Locate the cell with the specified text and output its [x, y] center coordinate. 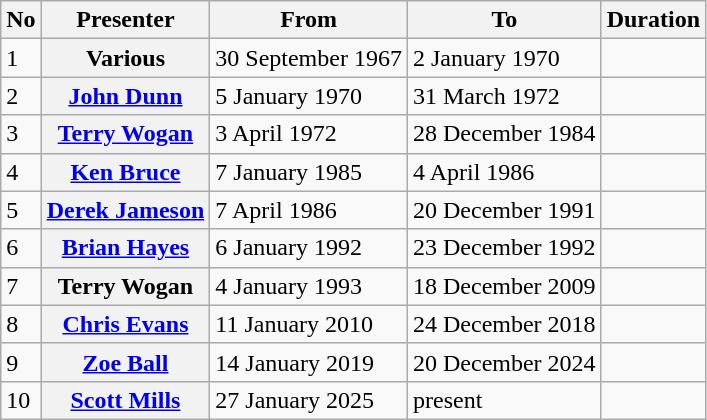
Various [126, 58]
John Dunn [126, 96]
Zoe Ball [126, 362]
6 January 1992 [309, 248]
To [504, 20]
14 January 2019 [309, 362]
Presenter [126, 20]
7 January 1985 [309, 172]
3 [21, 134]
31 March 1972 [504, 96]
23 December 1992 [504, 248]
present [504, 400]
18 December 2009 [504, 286]
7 [21, 286]
4 [21, 172]
4 January 1993 [309, 286]
Brian Hayes [126, 248]
11 January 2010 [309, 324]
6 [21, 248]
3 April 1972 [309, 134]
20 December 2024 [504, 362]
Ken Bruce [126, 172]
30 September 1967 [309, 58]
10 [21, 400]
Duration [653, 20]
2 [21, 96]
8 [21, 324]
20 December 1991 [504, 210]
Derek Jameson [126, 210]
9 [21, 362]
No [21, 20]
4 April 1986 [504, 172]
5 [21, 210]
Scott Mills [126, 400]
From [309, 20]
27 January 2025 [309, 400]
1 [21, 58]
2 January 1970 [504, 58]
24 December 2018 [504, 324]
Chris Evans [126, 324]
7 April 1986 [309, 210]
5 January 1970 [309, 96]
28 December 1984 [504, 134]
